Extract the [X, Y] coordinate from the center of the cell holding the provided text.  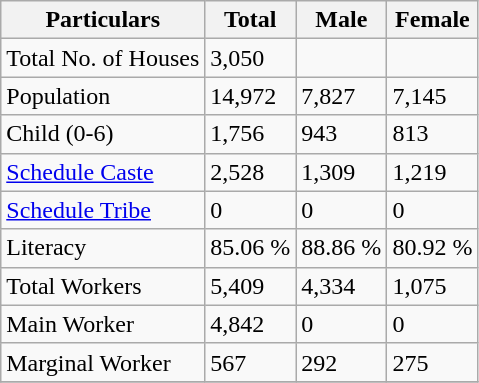
Total No. of Houses [103, 58]
4,842 [250, 324]
Child (0-6) [103, 134]
85.06 % [250, 248]
Schedule Caste [103, 172]
1,309 [342, 172]
1,219 [432, 172]
Female [432, 20]
Total Workers [103, 286]
1,075 [432, 286]
3,050 [250, 58]
80.92 % [432, 248]
7,145 [432, 96]
4,334 [342, 286]
813 [432, 134]
14,972 [250, 96]
Marginal Worker [103, 362]
Particulars [103, 20]
567 [250, 362]
5,409 [250, 286]
Population [103, 96]
1,756 [250, 134]
943 [342, 134]
2,528 [250, 172]
Main Worker [103, 324]
88.86 % [342, 248]
275 [432, 362]
Total [250, 20]
Schedule Tribe [103, 210]
292 [342, 362]
Literacy [103, 248]
7,827 [342, 96]
Male [342, 20]
